From the cell containing the given text, extract its center point as [X, Y] coordinate. 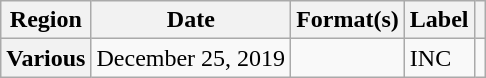
Various [46, 58]
December 25, 2019 [191, 58]
Region [46, 20]
Format(s) [348, 20]
INC [439, 58]
Label [439, 20]
Date [191, 20]
